For the text-containing cell, return its midpoint in (x, y) coordinate format. 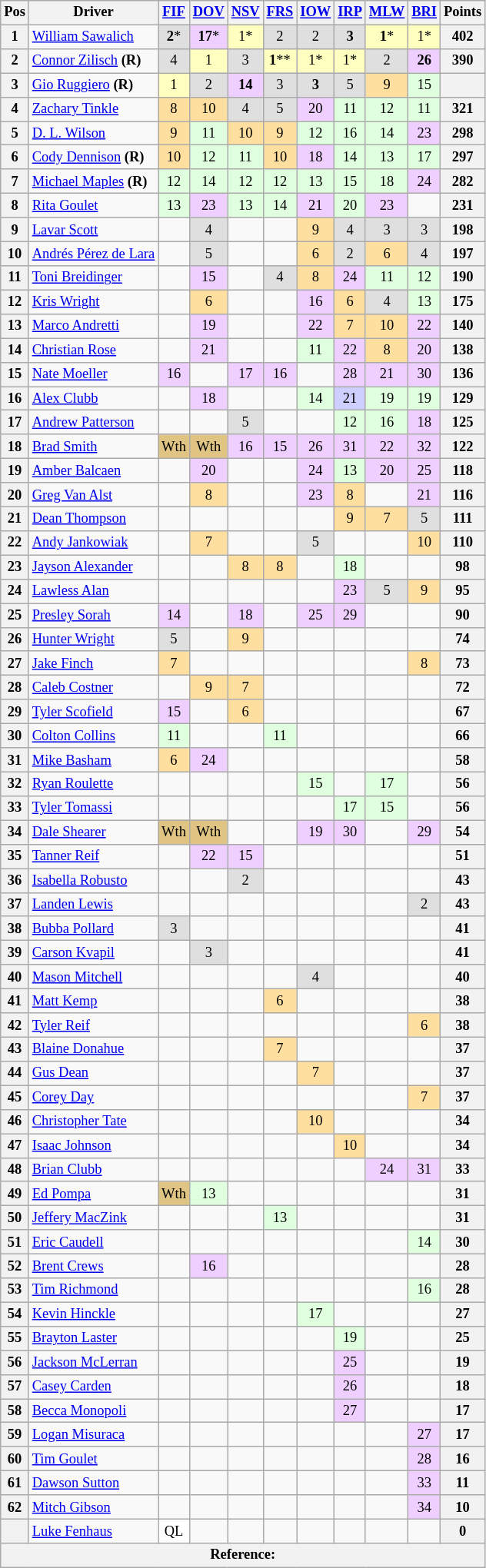
52 (15, 1267)
Ryan Roulette (93, 784)
Tim Richmond (93, 1290)
46 (15, 1122)
Nate Moeller (93, 374)
IOW (315, 12)
62 (15, 1507)
IRP (351, 12)
Carson Kvapil (93, 953)
Cody Dennison (R) (93, 157)
Gio Ruggiero (R) (93, 85)
175 (462, 301)
2* (174, 37)
Becca Monopoli (93, 1411)
Mitch Gibson (93, 1507)
47 (15, 1145)
Points (462, 12)
Gus Dean (93, 1073)
Michael Maples (R) (93, 181)
1** (280, 61)
72 (462, 687)
Isabella Robusto (93, 881)
FIF (174, 12)
Ed Pompa (93, 1194)
231 (462, 206)
17* (208, 37)
Greg Van Alst (93, 495)
Jackson McLerran (93, 1362)
Driver (93, 12)
Isaac Johnson (93, 1145)
Brayton Laster (93, 1339)
Dawson Sutton (93, 1483)
Lavar Scott (93, 229)
Tim Goulet (93, 1459)
Dean Thompson (93, 520)
190 (462, 278)
197 (462, 254)
Hunter Wright (93, 639)
90 (462, 615)
36 (15, 881)
Brian Clubb (93, 1170)
48 (15, 1170)
66 (462, 736)
282 (462, 181)
Brent Crews (93, 1267)
Jayson Alexander (93, 567)
Zachary Tinkle (93, 109)
Casey Carden (93, 1387)
MLW (386, 12)
Reference: (243, 1556)
Tyler Reif (93, 1025)
Matt Kemp (93, 1001)
390 (462, 61)
Lawless Alan (93, 592)
73 (462, 664)
Rita Goulet (93, 206)
NSV (245, 12)
111 (462, 520)
DOV (208, 12)
Colton Collins (93, 736)
57 (15, 1387)
59 (15, 1434)
Tyler Tomassi (93, 809)
Luke Fenhaus (93, 1531)
198 (462, 229)
129 (462, 398)
Christian Rose (93, 350)
35 (15, 856)
Presley Sorah (93, 615)
Mike Basham (93, 759)
0 (462, 1531)
Kevin Hinckle (93, 1314)
39 (15, 953)
136 (462, 374)
Marco Andretti (93, 326)
61 (15, 1483)
Andy Jankowiak (93, 543)
95 (462, 592)
Tyler Scofield (93, 712)
67 (462, 712)
110 (462, 543)
321 (462, 109)
Bubba Pollard (93, 929)
Christopher Tate (93, 1122)
297 (462, 157)
402 (462, 37)
Caleb Costner (93, 687)
55 (15, 1339)
Eric Caudell (93, 1242)
Connor Zilisch (R) (93, 61)
50 (15, 1218)
D. L. Wilson (93, 134)
Corey Day (93, 1098)
122 (462, 447)
53 (15, 1290)
Mason Mitchell (93, 976)
BRI (424, 12)
Jake Finch (93, 664)
Pos (15, 12)
Landen Lewis (93, 904)
138 (462, 350)
49 (15, 1194)
Tanner Reif (93, 856)
QL (174, 1531)
Kris Wright (93, 301)
98 (462, 567)
44 (15, 1073)
Brad Smith (93, 447)
Blaine Donahue (93, 1050)
125 (462, 423)
Dale Shearer (93, 832)
Andrés Pérez de Lara (93, 254)
FRS (280, 12)
140 (462, 326)
298 (462, 134)
Jeffery MacZink (93, 1218)
William Sawalich (93, 37)
42 (15, 1025)
118 (462, 470)
74 (462, 639)
Alex Clubb (93, 398)
116 (462, 495)
Logan Misuraca (93, 1434)
60 (15, 1459)
Andrew Patterson (93, 423)
45 (15, 1098)
Toni Breidinger (93, 278)
Amber Balcaen (93, 470)
